Capture the cell that displays the provided text and extract its (X, Y) central coordinate. 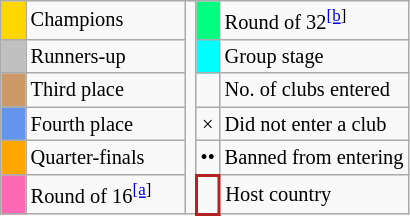
Round of 16[a] (106, 194)
•• (208, 157)
Host country (314, 194)
Banned from entering (314, 157)
Group stage (314, 56)
Round of 32[b] (314, 20)
Runners-up (106, 56)
Fourth place (106, 124)
Quarter-finals (106, 157)
Champions (106, 20)
× (208, 124)
Third place (106, 90)
Did not enter a club (314, 124)
No. of clubs entered (314, 90)
